Determine the (x, y) coordinate at the center of the cell enclosing the given text.  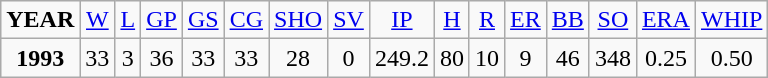
SV (349, 20)
SO (612, 20)
GP (162, 20)
1993 (40, 58)
W (98, 20)
L (128, 20)
IP (402, 20)
80 (452, 58)
0.50 (731, 58)
348 (612, 58)
ER (526, 20)
R (486, 20)
BB (568, 20)
CG (246, 20)
3 (128, 58)
GS (203, 20)
H (452, 20)
249.2 (402, 58)
WHIP (731, 20)
36 (162, 58)
10 (486, 58)
0.25 (666, 58)
0 (349, 58)
SHO (298, 20)
46 (568, 58)
28 (298, 58)
YEAR (40, 20)
ERA (666, 20)
9 (526, 58)
